Find where the given text appears and provide that cell's center as [x, y] coordinate. 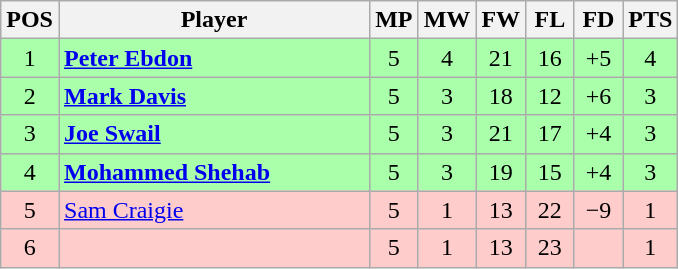
2 [30, 96]
15 [550, 172]
Mohammed Shehab [214, 172]
6 [30, 248]
Peter Ebdon [214, 58]
+5 [598, 58]
FL [550, 20]
+6 [598, 96]
19 [501, 172]
22 [550, 210]
16 [550, 58]
Player [214, 20]
17 [550, 134]
FW [501, 20]
MP [394, 20]
23 [550, 248]
PTS [650, 20]
MW [447, 20]
12 [550, 96]
−9 [598, 210]
Mark Davis [214, 96]
FD [598, 20]
POS [30, 20]
Joe Swail [214, 134]
18 [501, 96]
Sam Craigie [214, 210]
